Locate the cell with the specified text and output its (x, y) center coordinate. 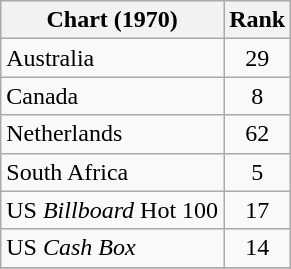
8 (258, 96)
17 (258, 210)
US Cash Box (112, 248)
US Billboard Hot 100 (112, 210)
62 (258, 134)
14 (258, 248)
29 (258, 58)
Netherlands (112, 134)
Rank (258, 20)
Chart (1970) (112, 20)
Canada (112, 96)
South Africa (112, 172)
5 (258, 172)
Australia (112, 58)
